Extract the (X, Y) coordinate from the center of the cell holding the provided text.  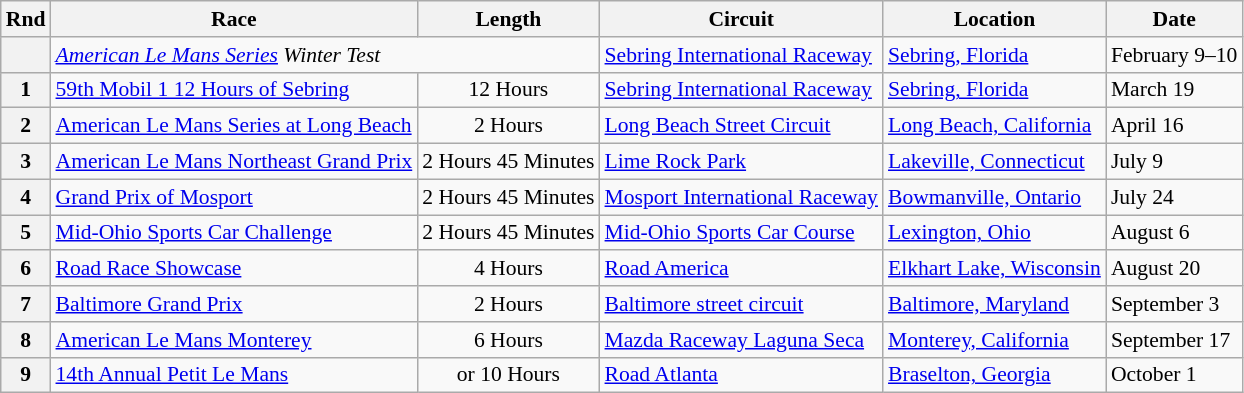
or 10 Hours (508, 375)
Mazda Raceway Laguna Seca (742, 340)
4 Hours (508, 269)
2 (26, 126)
Lime Rock Park (742, 162)
Lakeville, Connecticut (994, 162)
Race (234, 19)
American Le Mans Monterey (234, 340)
Road America (742, 269)
Circuit (742, 19)
September 17 (1174, 340)
4 (26, 197)
Long Beach Street Circuit (742, 126)
Road Race Showcase (234, 269)
Mosport International Raceway (742, 197)
7 (26, 304)
Location (994, 19)
6 Hours (508, 340)
American Le Mans Northeast Grand Prix (234, 162)
Rnd (26, 19)
12 Hours (508, 90)
American Le Mans Series Winter Test (324, 55)
March 19 (1174, 90)
Bowmanville, Ontario (994, 197)
August 20 (1174, 269)
Long Beach, California (994, 126)
Grand Prix of Mosport (234, 197)
Baltimore street circuit (742, 304)
9 (26, 375)
Monterey, California (994, 340)
Baltimore, Maryland (994, 304)
5 (26, 233)
6 (26, 269)
October 1 (1174, 375)
July 24 (1174, 197)
Date (1174, 19)
Road Atlanta (742, 375)
59th Mobil 1 12 Hours of Sebring (234, 90)
August 6 (1174, 233)
February 9–10 (1174, 55)
14th Annual Petit Le Mans (234, 375)
Braselton, Georgia (994, 375)
8 (26, 340)
Mid-Ohio Sports Car Challenge (234, 233)
April 16 (1174, 126)
American Le Mans Series at Long Beach (234, 126)
Lexington, Ohio (994, 233)
July 9 (1174, 162)
1 (26, 90)
3 (26, 162)
Mid-Ohio Sports Car Course (742, 233)
Length (508, 19)
September 3 (1174, 304)
Baltimore Grand Prix (234, 304)
Elkhart Lake, Wisconsin (994, 269)
